Identify which cell holds the provided text, then report its (X, Y) central coordinate. 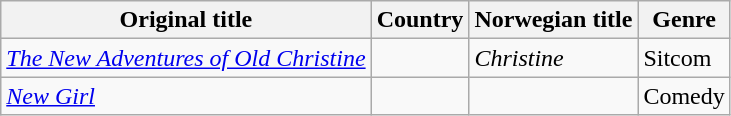
Original title (186, 20)
Country (420, 20)
Genre (684, 20)
The New Adventures of Old Christine (186, 58)
New Girl (186, 96)
Sitcom (684, 58)
Christine (554, 58)
Comedy (684, 96)
Norwegian title (554, 20)
